Output the (X, Y) coordinate of the center of the cell containing the given text.  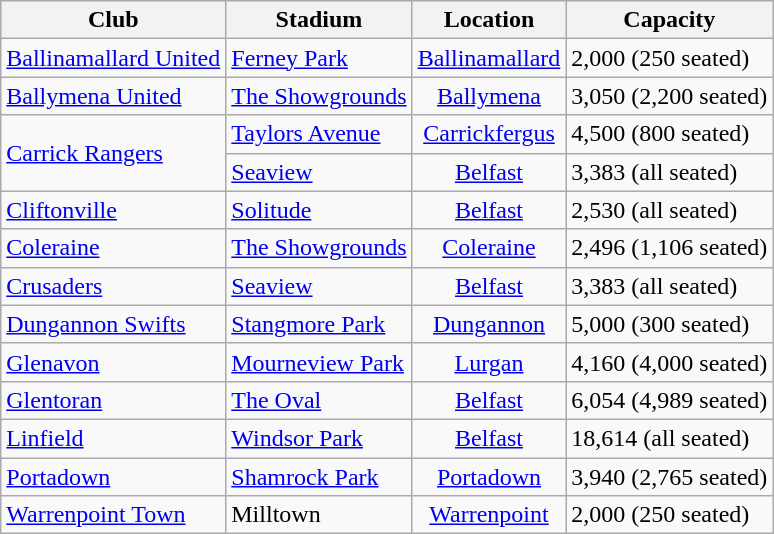
Mourneview Park (319, 362)
Shamrock Park (319, 477)
Warrenpoint Town (114, 515)
2,530 (all seated) (670, 210)
Ballinamallard United (114, 58)
Solitude (319, 210)
Dungannon Swifts (114, 324)
Stangmore Park (319, 324)
Ballymena United (114, 96)
Club (114, 20)
Location (489, 20)
Carrick Rangers (114, 153)
18,614 (all seated) (670, 438)
Warrenpoint (489, 515)
Ferney Park (319, 58)
Ballinamallard (489, 58)
Glentoran (114, 400)
Milltown (319, 515)
Taylors Avenue (319, 134)
Carrickfergus (489, 134)
Cliftonville (114, 210)
The Oval (319, 400)
Ballymena (489, 96)
Linfield (114, 438)
Windsor Park (319, 438)
4,500 (800 seated) (670, 134)
3,050 (2,200 seated) (670, 96)
2,496 (1,106 seated) (670, 248)
5,000 (300 seated) (670, 324)
Dungannon (489, 324)
3,940 (2,765 seated) (670, 477)
Stadium (319, 20)
Glenavon (114, 362)
Lurgan (489, 362)
Crusaders (114, 286)
Capacity (670, 20)
4,160 (4,000 seated) (670, 362)
6,054 (4,989 seated) (670, 400)
